Output the [X, Y] coordinate of the center of the cell containing the given text.  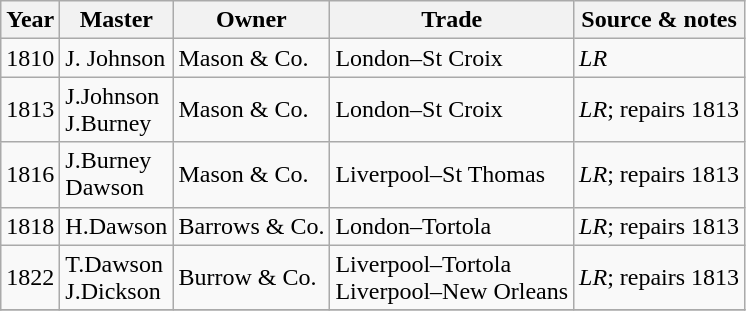
1822 [30, 278]
Burrow & Co. [252, 278]
J. Johnson [116, 58]
Year [30, 20]
1818 [30, 226]
J.JohnsonJ.Burney [116, 110]
J.BurneyDawson [116, 174]
Liverpool–St Thomas [452, 174]
Source & notes [660, 20]
1816 [30, 174]
T.DawsonJ.Dickson [116, 278]
Barrows & Co. [252, 226]
Owner [252, 20]
Liverpool–TortolaLiverpool–New Orleans [452, 278]
LR [660, 58]
Trade [452, 20]
1810 [30, 58]
Master [116, 20]
1813 [30, 110]
London–Tortola [452, 226]
H.Dawson [116, 226]
